Detect which cell encompasses the target text, then output its [X, Y] center coordinate. 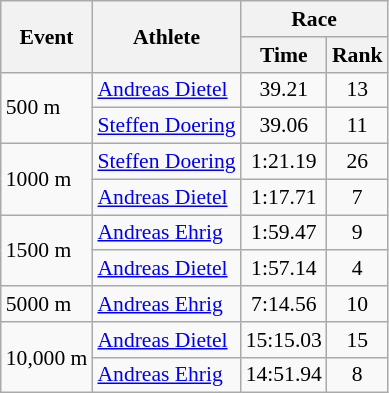
10,000 m [47, 358]
15 [358, 340]
13 [358, 90]
39.21 [284, 90]
Athlete [166, 36]
Rank [358, 55]
1500 m [47, 250]
14:51.94 [284, 375]
7:14.56 [284, 304]
1:21.19 [284, 162]
4 [358, 269]
5000 m [47, 304]
Time [284, 55]
1000 m [47, 180]
9 [358, 233]
15:15.03 [284, 340]
Race [314, 19]
10 [358, 304]
Event [47, 36]
1:17.71 [284, 197]
11 [358, 126]
1:59.47 [284, 233]
26 [358, 162]
8 [358, 375]
7 [358, 197]
500 m [47, 108]
39.06 [284, 126]
1:57.14 [284, 269]
